Provide the (x, y) coordinate of the cell's center where the given text is located.  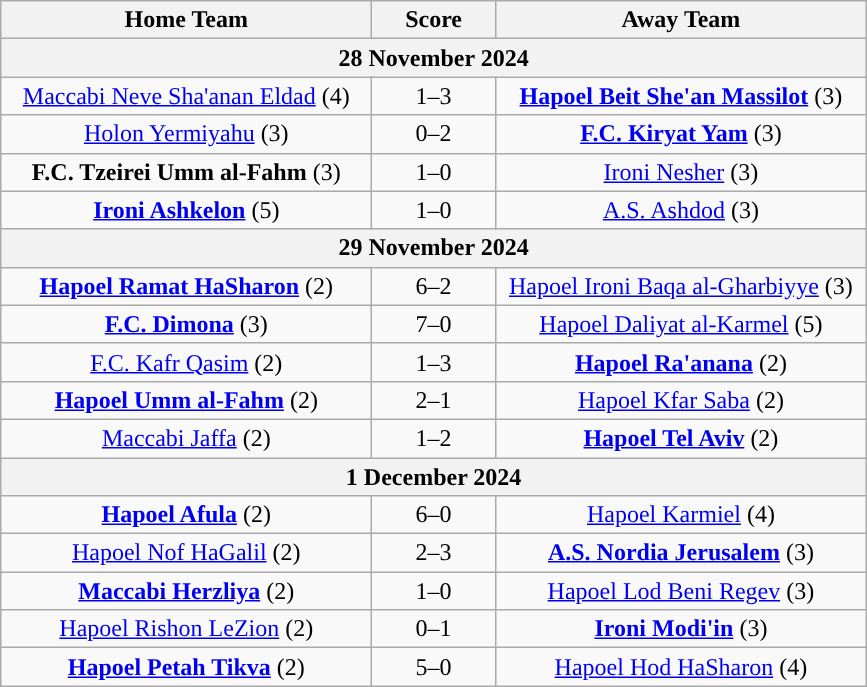
Hapoel Ra'anana (2) (680, 362)
Ironi Modi'in (3) (680, 629)
Maccabi Herzliya (2) (186, 591)
Holon Yermiyahu (3) (186, 134)
Ironi Nesher (3) (680, 172)
F.C. Kafr Qasim (2) (186, 362)
F.C. Tzeirei Umm al-Fahm (3) (186, 172)
Hapoel Daliyat al-Karmel (5) (680, 324)
Away Team (680, 20)
Hapoel Petah Tikva (2) (186, 667)
Hapoel Lod Beni Regev (3) (680, 591)
Maccabi Jaffa (2) (186, 438)
Hapoel Hod HaSharon (4) (680, 667)
Score (434, 20)
A.S. Nordia Jerusalem (3) (680, 553)
Hapoel Kfar Saba (2) (680, 400)
2–3 (434, 553)
1–2 (434, 438)
Ironi Ashkelon (5) (186, 210)
5–0 (434, 667)
Home Team (186, 20)
Hapoel Umm al-Fahm (2) (186, 400)
Hapoel Tel Aviv (2) (680, 438)
Maccabi Neve Sha'anan Eldad (4) (186, 96)
28 November 2024 (434, 58)
Hapoel Nof HaGalil (2) (186, 553)
0–2 (434, 134)
6–2 (434, 286)
A.S. Ashdod (3) (680, 210)
7–0 (434, 324)
Hapoel Ironi Baqa al-Gharbiyye (3) (680, 286)
0–1 (434, 629)
2–1 (434, 400)
29 November 2024 (434, 248)
F.C. Dimona (3) (186, 324)
Hapoel Rishon LeZion (2) (186, 629)
Hapoel Beit She'an Massilot (3) (680, 96)
Hapoel Afula (2) (186, 515)
Hapoel Karmiel (4) (680, 515)
6–0 (434, 515)
1 December 2024 (434, 477)
Hapoel Ramat HaSharon (2) (186, 286)
F.C. Kiryat Yam (3) (680, 134)
